Output the (x, y) coordinate of the center of the cell containing the given text.  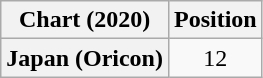
Japan (Oricon) (85, 58)
Chart (2020) (85, 20)
12 (215, 58)
Position (215, 20)
